For the text-containing cell, return its midpoint in (x, y) coordinate format. 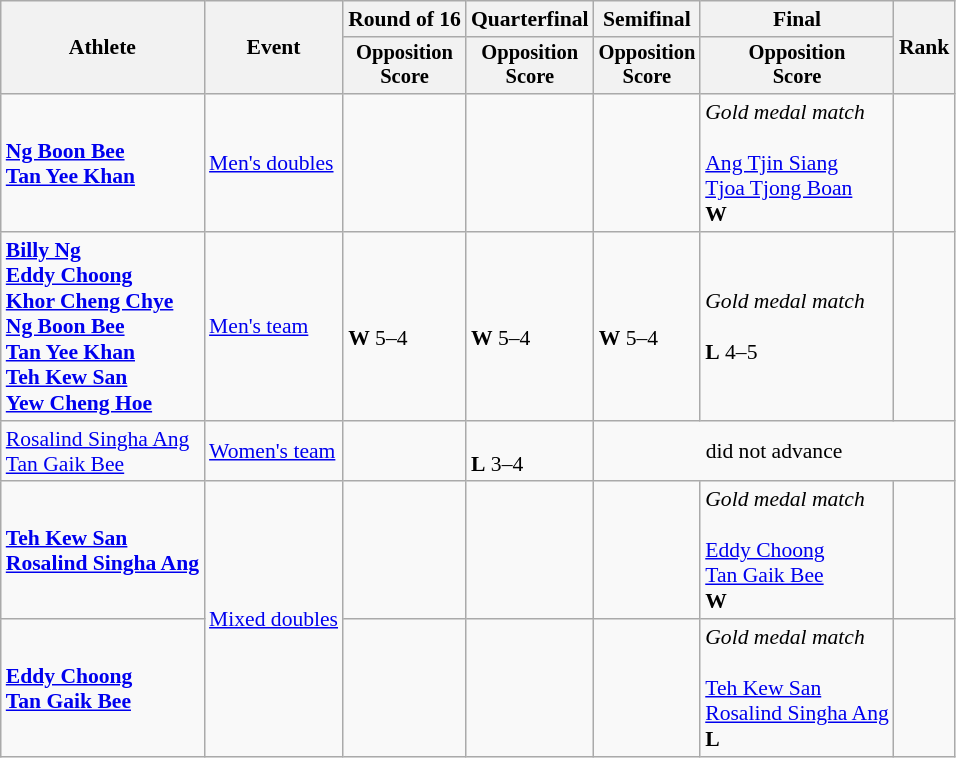
did not advance (774, 452)
Gold medal matchAng Tjin SiangTjoa Tjong BoanW (797, 163)
Round of 16 (404, 19)
Gold medal matchTeh Kew SanRosalind Singha AngL (797, 688)
Ng Boon BeeTan Yee Khan (102, 163)
L 3–4 (530, 452)
Mixed doubles (274, 620)
Athlete (102, 48)
Gold medal matchL 4–5 (797, 326)
Eddy ChoongTan Gaik Bee (102, 688)
Gold medal matchEddy ChoongTan Gaik BeeW (797, 551)
Rank (924, 48)
Men's team (274, 326)
Women's team (274, 452)
Event (274, 48)
Men's doubles (274, 163)
Rosalind Singha AngTan Gaik Bee (102, 452)
Quarterfinal (530, 19)
Teh Kew SanRosalind Singha Ang (102, 551)
Semifinal (648, 19)
Billy NgEddy ChoongKhor Cheng ChyeNg Boon BeeTan Yee KhanTeh Kew SanYew Cheng Hoe (102, 326)
Final (797, 19)
